Determine the [x, y] coordinate at the center of the cell enclosing the given text.  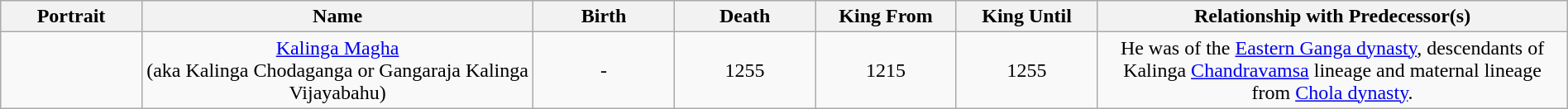
Portrait [71, 17]
King Until [1026, 17]
1215 [886, 70]
Birth [604, 17]
He was of the Eastern Ganga dynasty, descendants of Kalinga Chandravamsa lineage and maternal lineage from Chola dynasty. [1332, 70]
Relationship with Predecessor(s) [1332, 17]
- [604, 70]
Death [744, 17]
Name [337, 17]
Kalinga Magha(aka Kalinga Chodaganga or Gangaraja Kalinga Vijayabahu) [337, 70]
King From [886, 17]
